Extract the (X, Y) coordinate from the center of the cell holding the provided text.  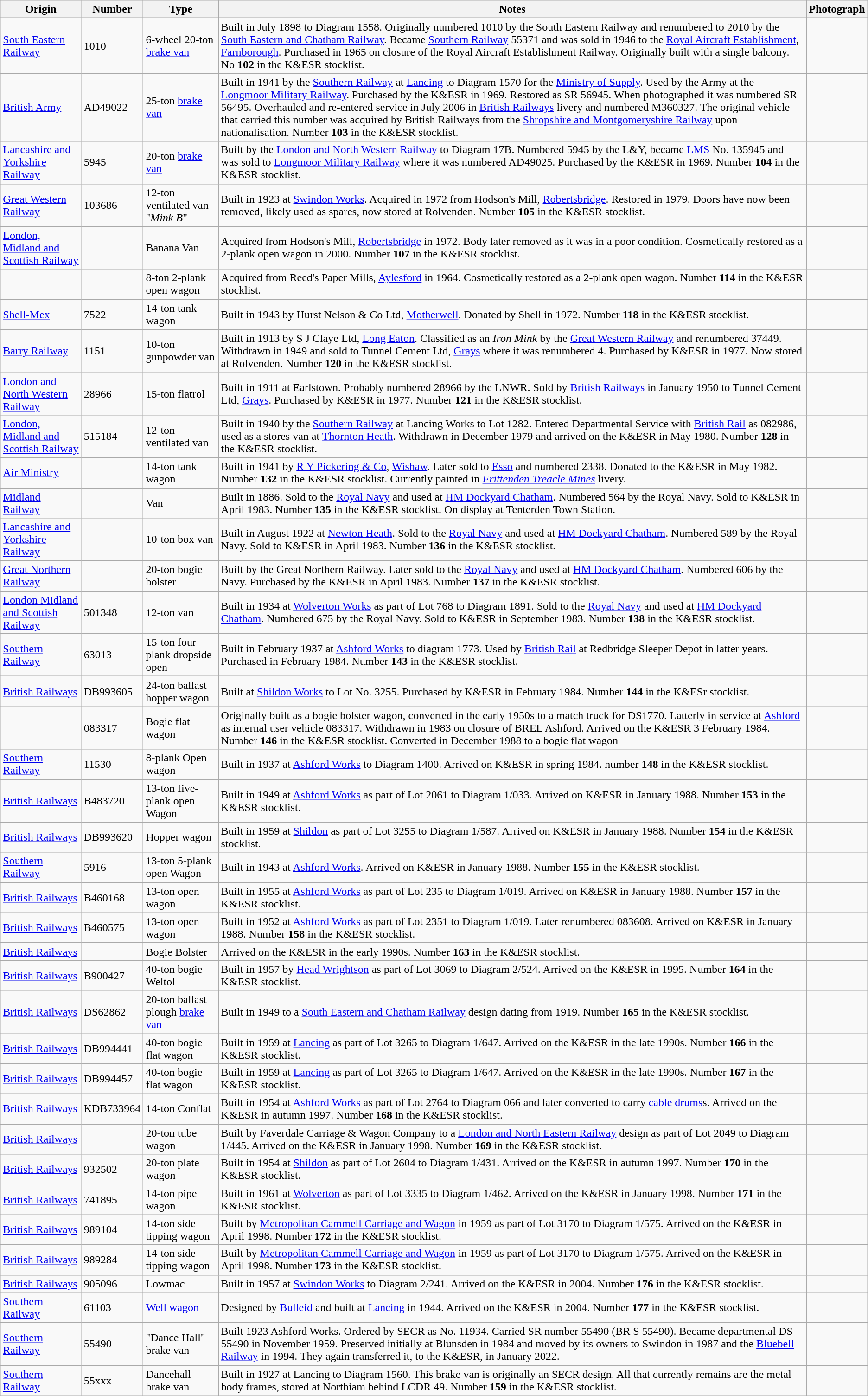
932502 (112, 1169)
Photograph (837, 9)
8-plank Open wagon (181, 765)
989284 (112, 1260)
14-ton Conflat (181, 1109)
905096 (112, 1284)
Built in 1957 by Head Wrightson as part of Lot 3069 to Diagram 2/524. Arrived on the K&ESR in 1995. Number 164 in the K&ESR stocklist. (512, 975)
20-ton brake van (181, 162)
Number (112, 9)
13-ton 5-plank open Wagon (181, 868)
Dancehall brake van (181, 1381)
B460575 (112, 928)
Acquired from Reed's Paper Mills, Aylesford in 1964. Cosmetically restored as a 2-plank open wagon. Number 114 in the K&ESR stocklist. (512, 284)
Built in 1943 at Ashford Works. Arrived on K&ESR in January 1988. Number 155 in the K&ESR stocklist. (512, 868)
"Dance Hall" brake van (181, 1344)
Midland Railway (41, 503)
989104 (112, 1229)
Notes (512, 9)
KDB733964 (112, 1109)
Bogie Bolster (181, 952)
1010 (112, 45)
British Army (41, 107)
Built in 1959 at Lancing as part of Lot 3265 to Diagram 1/647. Arrived on the K&ESR in the late 1990s. Number 166 in the K&ESR stocklist. (512, 1049)
515184 (112, 436)
Built in 1954 at Shildon as part of Lot 2604 to Diagram 1/431. Arrived on the K&ESR in autumn 1997. Number 170 in the K&ESR stocklist. (512, 1169)
10-ton box van (181, 540)
40-ton bogie Weltol (181, 975)
24-ton ballast hopper wagon (181, 691)
Well wagon (181, 1307)
London Midland and Scottish Railway (41, 612)
12-ton ventilated van "Mink B" (181, 205)
AD49022 (112, 107)
15-ton four-plank dropside open (181, 655)
14-ton pipe wagon (181, 1200)
55490 (112, 1344)
5945 (112, 162)
12-ton van (181, 612)
Lowmac (181, 1284)
28966 (112, 393)
083317 (112, 728)
South Eastern Railway (41, 45)
DB993605 (112, 691)
25-ton brake van (181, 107)
Bogie flat wagon (181, 728)
Hopper wagon (181, 837)
Barry Railway (41, 351)
Built in 1949 to a South Eastern and Chatham Railway design dating from 1919. Number 165 in the K&ESR stocklist. (512, 1012)
DB993620 (112, 837)
55xxx (112, 1381)
13-ton five-plank open Wagon (181, 801)
Air Ministry (41, 472)
5916 (112, 868)
Van (181, 503)
B900427 (112, 975)
20-ton bogie bolster (181, 576)
Built in 1957 at Swindon Works to Diagram 2/241. Arrived on the K&ESR in 2004. Number 176 in the K&ESR stocklist. (512, 1284)
Type (181, 9)
Built in 1937 at Ashford Works to Diagram 1400. Arrived on K&ESR in spring 1984. number 148 in the K&ESR stocklist. (512, 765)
DS62862 (112, 1012)
6-wheel 20-ton brake van (181, 45)
Great Northern Railway (41, 576)
Great Western Railway (41, 205)
12-ton ventilated van (181, 436)
Built in 1959 at Lancing as part of Lot 3265 to Diagram 1/647. Arrived on the K&ESR in the late 1990s. Number 167 in the K&ESR stocklist. (512, 1079)
Designed by Bulleid and built at Lancing in 1944. Arrived on the K&ESR in 2004. Number 177 in the K&ESR stocklist. (512, 1307)
8-ton 2-plank open wagon (181, 284)
15-ton flatrol (181, 393)
Banana Van (181, 248)
20-ton ballast plough brake van (181, 1012)
B460168 (112, 897)
61103 (112, 1307)
Origin (41, 9)
63013 (112, 655)
7522 (112, 315)
Built in 1961 at Wolverton as part of Lot 3335 to Diagram 1/462. Arrived on the K&ESR in January 1998. Number 171 in the K&ESR stocklist. (512, 1200)
Built in 1943 by Hurst Nelson & Co Ltd, Motherwell. Donated by Shell in 1972. Number 118 in the K&ESR stocklist. (512, 315)
DB994441 (112, 1049)
Shell-Mex (41, 315)
Built in 1955 at Ashford Works as part of Lot 235 to Diagram 1/019. Arrived on K&ESR in January 1988. Number 157 in the K&ESR stocklist. (512, 897)
Built in 1959 at Shildon as part of Lot 3255 to Diagram 1/587. Arrived on K&ESR in January 1988. Number 154 in the K&ESR stocklist. (512, 837)
Built at Shildon Works to Lot No. 3255. Purchased by K&ESR in February 1984. Number 144 in the K&ESr stocklist. (512, 691)
741895 (112, 1200)
Built in 1949 at Ashford Works as part of Lot 2061 to Diagram 1/033. Arrived on K&ESR in January 1988. Number 153 in the K&ESR stocklist. (512, 801)
20-ton tube wagon (181, 1139)
1151 (112, 351)
20-ton plate wagon (181, 1169)
103686 (112, 205)
10-ton gunpowder van (181, 351)
London and North Western Railway (41, 393)
DB994457 (112, 1079)
Arrived on the K&ESR in the early 1990s. Number 163 in the K&ESR stocklist. (512, 952)
501348 (112, 612)
11530 (112, 765)
B483720 (112, 801)
